From the cell containing the given text, extract its center point as (x, y) coordinate. 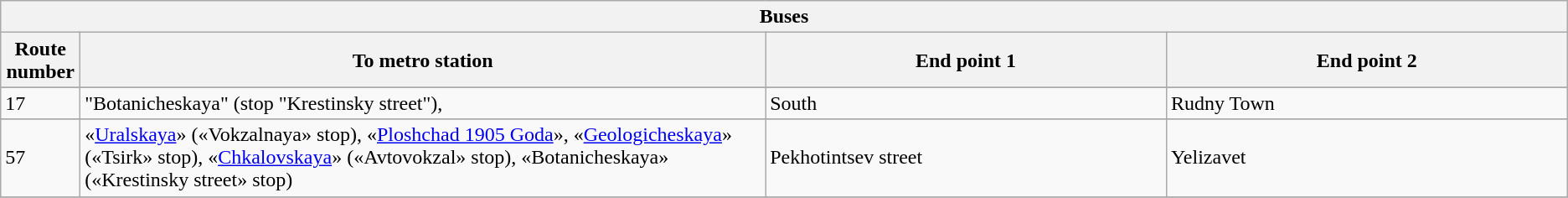
Yelizavet (1367, 158)
Rudny Town (1367, 103)
Route number (40, 60)
South (967, 103)
Buses (784, 17)
To metro station (423, 60)
End point 1 (967, 60)
End point 2 (1367, 60)
17 (40, 103)
57 (40, 158)
"Botanicheskaya" (stop "Krestinsky street"), (423, 103)
Pekhotintsev street (967, 158)
